Identify which cell holds the provided text, then report its [x, y] central coordinate. 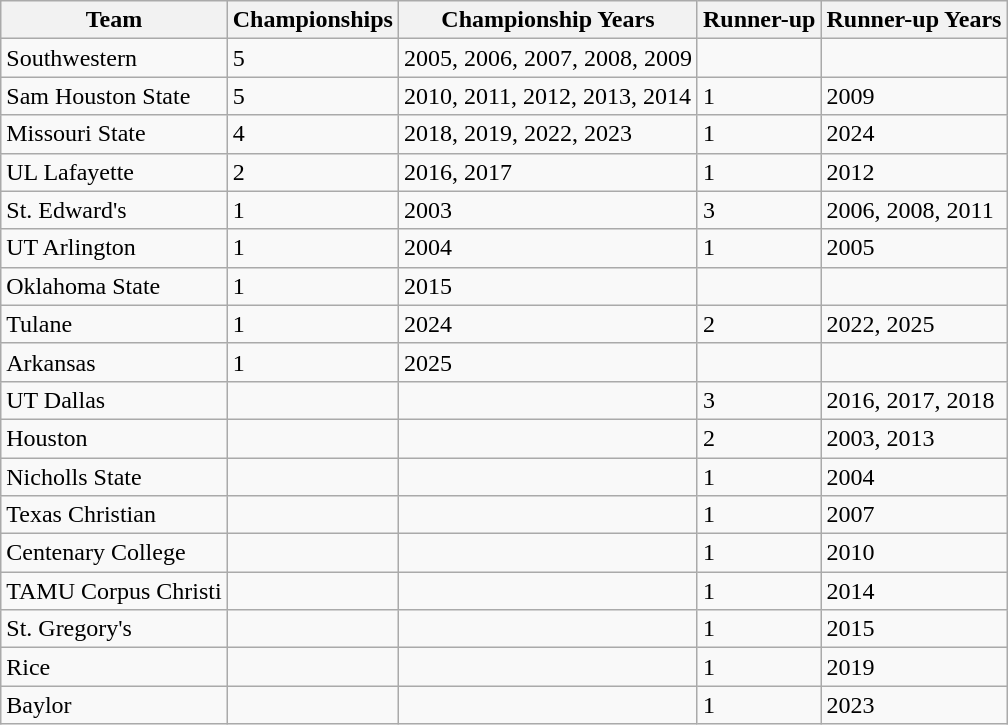
2003 [548, 210]
Oklahoma State [114, 286]
Runner-up Years [914, 20]
Baylor [114, 705]
2016, 2017, 2018 [914, 400]
2012 [914, 172]
2006, 2008, 2011 [914, 210]
St. Edward's [114, 210]
Rice [114, 667]
2010 [914, 553]
2019 [914, 667]
Nicholls State [114, 477]
Missouri State [114, 134]
2016, 2017 [548, 172]
UT Arlington [114, 248]
St. Gregory's [114, 629]
4 [312, 134]
Sam Houston State [114, 96]
2007 [914, 515]
2025 [548, 362]
Runner-up [759, 20]
UL Lafayette [114, 172]
2009 [914, 96]
2018, 2019, 2022, 2023 [548, 134]
Centenary College [114, 553]
Houston [114, 438]
TAMU Corpus Christi [114, 591]
Southwestern [114, 58]
2003, 2013 [914, 438]
Tulane [114, 324]
Team [114, 20]
Championships [312, 20]
2005 [914, 248]
2005, 2006, 2007, 2008, 2009 [548, 58]
2014 [914, 591]
Championship Years [548, 20]
2023 [914, 705]
Texas Christian [114, 515]
Arkansas [114, 362]
2022, 2025 [914, 324]
2010, 2011, 2012, 2013, 2014 [548, 96]
UT Dallas [114, 400]
